Determine the (X, Y) coordinate at the center of the cell enclosing the given text.  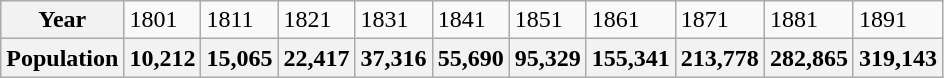
319,143 (898, 58)
1871 (720, 20)
95,329 (548, 58)
1851 (548, 20)
1881 (808, 20)
1821 (316, 20)
1861 (630, 20)
213,778 (720, 58)
1831 (394, 20)
282,865 (808, 58)
1801 (162, 20)
Population (62, 58)
37,316 (394, 58)
1891 (898, 20)
Year (62, 20)
10,212 (162, 58)
55,690 (470, 58)
15,065 (240, 58)
22,417 (316, 58)
1841 (470, 20)
155,341 (630, 58)
1811 (240, 20)
